Scan for the cell matching the given text and deliver its (X, Y) coordinate at center. 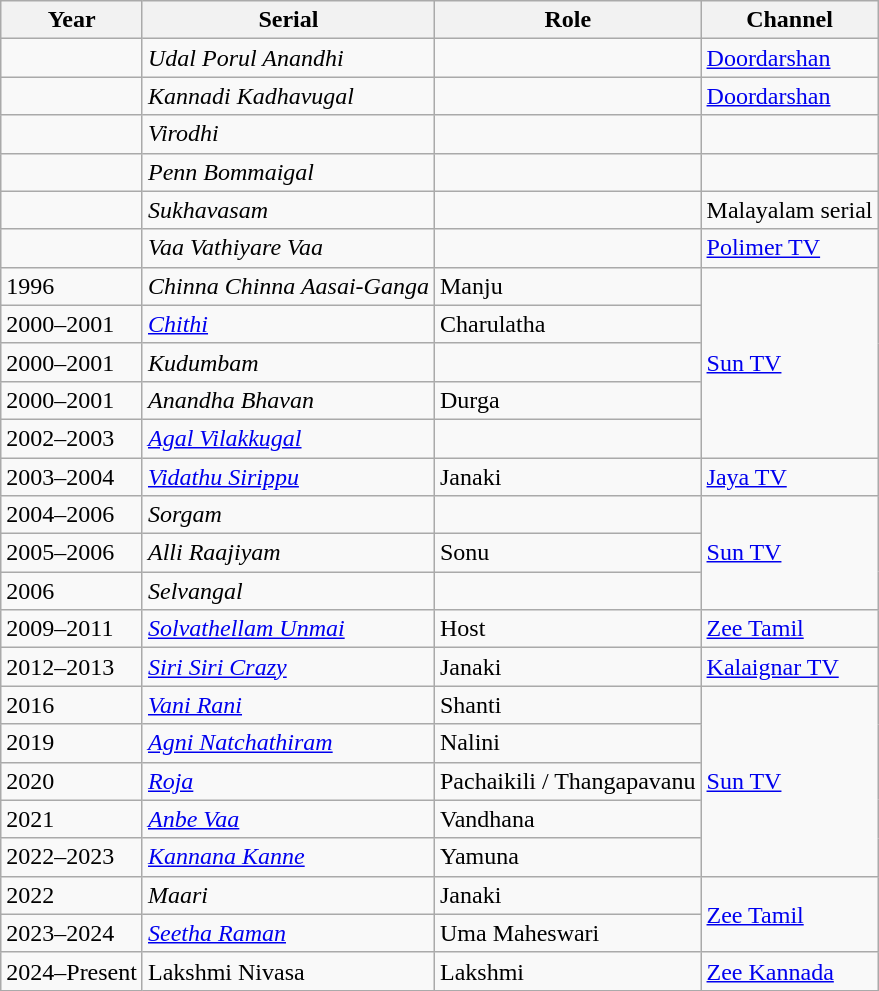
Uma Maheswari (568, 933)
Lakshmi (568, 971)
Sorgam (288, 515)
Kannadi Kadhavugal (288, 96)
Penn Bommaigal (288, 172)
Vidathu Sirippu (288, 477)
Year (72, 20)
Polimer TV (790, 248)
Roja (288, 781)
Vani Rani (288, 705)
2024–Present (72, 971)
Shanti (568, 705)
Agni Natchathiram (288, 743)
Anandha Bhavan (288, 400)
Durga (568, 400)
Lakshmi Nivasa (288, 971)
2016 (72, 705)
Agal Vilakkugal (288, 438)
Virodhi (288, 134)
2006 (72, 591)
2002–2003 (72, 438)
2003–2004 (72, 477)
2019 (72, 743)
Serial (288, 20)
1996 (72, 286)
Seetha Raman (288, 933)
Jaya TV (790, 477)
2023–2024 (72, 933)
Sonu (568, 553)
Charulatha (568, 324)
Kannana Kanne (288, 857)
Vaa Vathiyare Vaa (288, 248)
2004–2006 (72, 515)
2021 (72, 819)
Selvangal (288, 591)
Zee Kannada (790, 971)
2005–2006 (72, 553)
2022–2023 (72, 857)
2012–2013 (72, 667)
Role (568, 20)
Maari (288, 895)
Kalaignar TV (790, 667)
Sukhavasam (288, 210)
Solvathellam Unmai (288, 629)
Vandhana (568, 819)
Chinna Chinna Aasai-Ganga (288, 286)
Nalini (568, 743)
2022 (72, 895)
Manju (568, 286)
Siri Siri Crazy (288, 667)
2020 (72, 781)
Kudumbam (288, 362)
Udal Porul Anandhi (288, 58)
Alli Raajiyam (288, 553)
Anbe Vaa (288, 819)
Yamuna (568, 857)
Pachaikili / Thangapavanu (568, 781)
Channel (790, 20)
Host (568, 629)
2009–2011 (72, 629)
Malayalam serial (790, 210)
Chithi (288, 324)
